Identify which cell holds the provided text, then report its (X, Y) central coordinate. 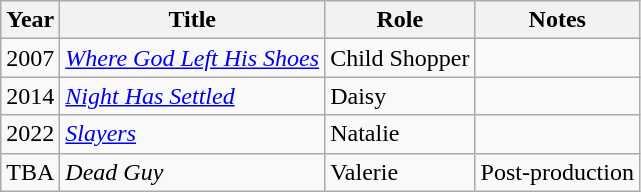
Night Has Settled (192, 96)
Notes (557, 20)
Dead Guy (192, 172)
Where God Left His Shoes (192, 58)
TBA (30, 172)
Slayers (192, 134)
Valerie (400, 172)
2014 (30, 96)
Post-production (557, 172)
Year (30, 20)
Role (400, 20)
2022 (30, 134)
Daisy (400, 96)
Child Shopper (400, 58)
Title (192, 20)
2007 (30, 58)
Natalie (400, 134)
